Locate the cell with the specified text and output its [x, y] center coordinate. 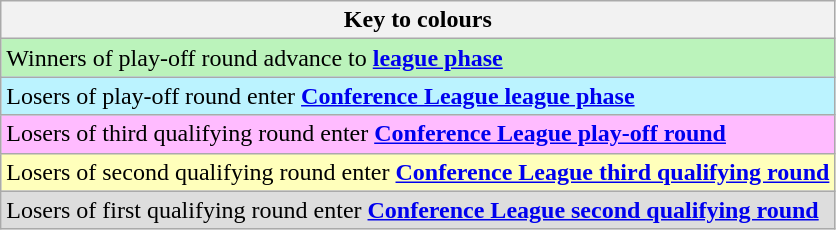
Key to colours [418, 20]
Losers of play-off round enter Conference League league phase [418, 96]
Losers of first qualifying round enter Conference League second qualifying round [418, 210]
Losers of third qualifying round enter Conference League play-off round [418, 134]
Losers of second qualifying round enter Conference League third qualifying round [418, 172]
Winners of play-off round advance to league phase [418, 58]
